Return [X, Y] of the center of cell containing provided text 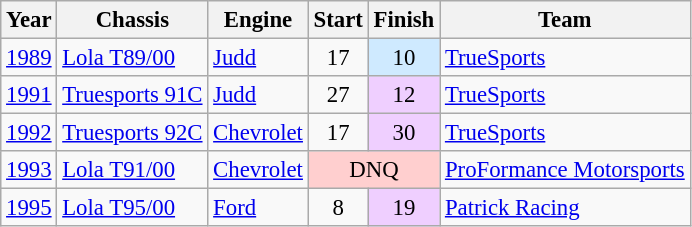
Lola T91/00 [132, 170]
Start [338, 20]
Engine [258, 20]
30 [404, 133]
Ford [258, 208]
19 [404, 208]
Year [29, 20]
Lola T89/00 [132, 58]
1995 [29, 208]
Patrick Racing [565, 208]
1991 [29, 95]
1992 [29, 133]
27 [338, 95]
Lola T95/00 [132, 208]
Team [565, 20]
1989 [29, 58]
12 [404, 95]
Truesports 91C [132, 95]
Chassis [132, 20]
8 [338, 208]
DNQ [374, 170]
1993 [29, 170]
Truesports 92C [132, 133]
10 [404, 58]
Finish [404, 20]
ProFormance Motorsports [565, 170]
